Scan for the cell matching the given text and deliver its [X, Y] coordinate at center. 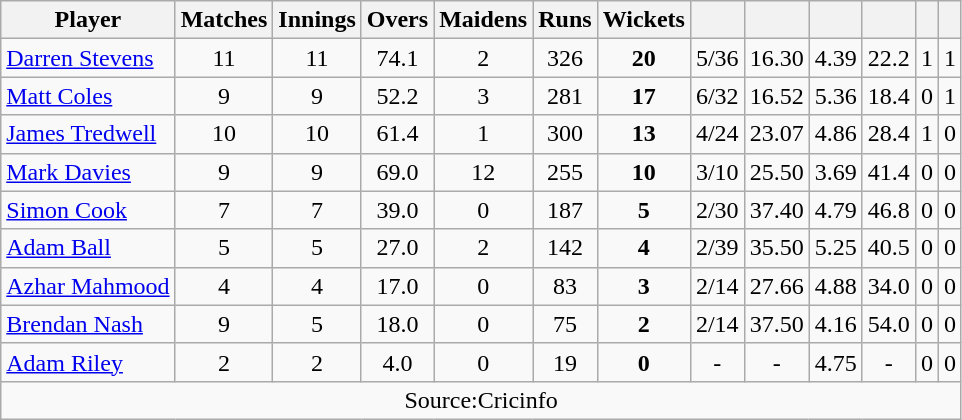
20 [644, 58]
27.66 [776, 286]
41.4 [888, 172]
Simon Cook [88, 210]
326 [565, 58]
300 [565, 134]
13 [644, 134]
5/36 [717, 58]
40.5 [888, 248]
Matches [224, 20]
12 [484, 172]
17 [644, 96]
34.0 [888, 286]
281 [565, 96]
Azhar Mahmood [88, 286]
Adam Ball [88, 248]
37.40 [776, 210]
Overs [397, 20]
Adam Riley [88, 362]
4.79 [836, 210]
4.0 [397, 362]
Wickets [644, 20]
52.2 [397, 96]
37.50 [776, 324]
Innings [317, 20]
19 [565, 362]
39.0 [397, 210]
4.16 [836, 324]
James Tredwell [88, 134]
255 [565, 172]
5.36 [836, 96]
75 [565, 324]
Darren Stevens [88, 58]
18.0 [397, 324]
4/24 [717, 134]
Source:Cricinfo [482, 400]
2/30 [717, 210]
2/39 [717, 248]
25.50 [776, 172]
54.0 [888, 324]
27.0 [397, 248]
Matt Coles [88, 96]
17.0 [397, 286]
69.0 [397, 172]
Player [88, 20]
18.4 [888, 96]
3.69 [836, 172]
5.25 [836, 248]
35.50 [776, 248]
3/10 [717, 172]
4.75 [836, 362]
23.07 [776, 134]
4.88 [836, 286]
22.2 [888, 58]
28.4 [888, 134]
6/32 [717, 96]
16.30 [776, 58]
4.86 [836, 134]
142 [565, 248]
Brendan Nash [88, 324]
Mark Davies [88, 172]
Runs [565, 20]
4.39 [836, 58]
74.1 [397, 58]
83 [565, 286]
187 [565, 210]
46.8 [888, 210]
61.4 [397, 134]
Maidens [484, 20]
16.52 [776, 96]
